Identify which cell holds the provided text, then report its (X, Y) central coordinate. 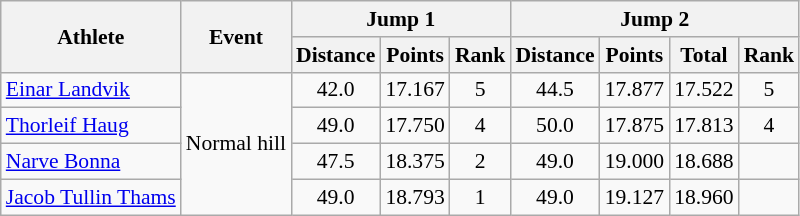
17.750 (414, 126)
18.793 (414, 197)
Jump 1 (400, 19)
19.000 (634, 162)
19.127 (634, 197)
Normal hill (236, 143)
44.5 (554, 90)
Einar Landvik (91, 90)
Jump 2 (654, 19)
18.960 (704, 197)
2 (480, 162)
42.0 (336, 90)
17.813 (704, 126)
Jacob Tullin Thams (91, 197)
Athlete (91, 36)
Narve Bonna (91, 162)
18.375 (414, 162)
1 (480, 197)
18.688 (704, 162)
47.5 (336, 162)
Total (704, 55)
17.875 (634, 126)
50.0 (554, 126)
Thorleif Haug (91, 126)
17.877 (634, 90)
17.167 (414, 90)
Event (236, 36)
17.522 (704, 90)
